Capture the cell that displays the provided text and extract its [X, Y] central coordinate. 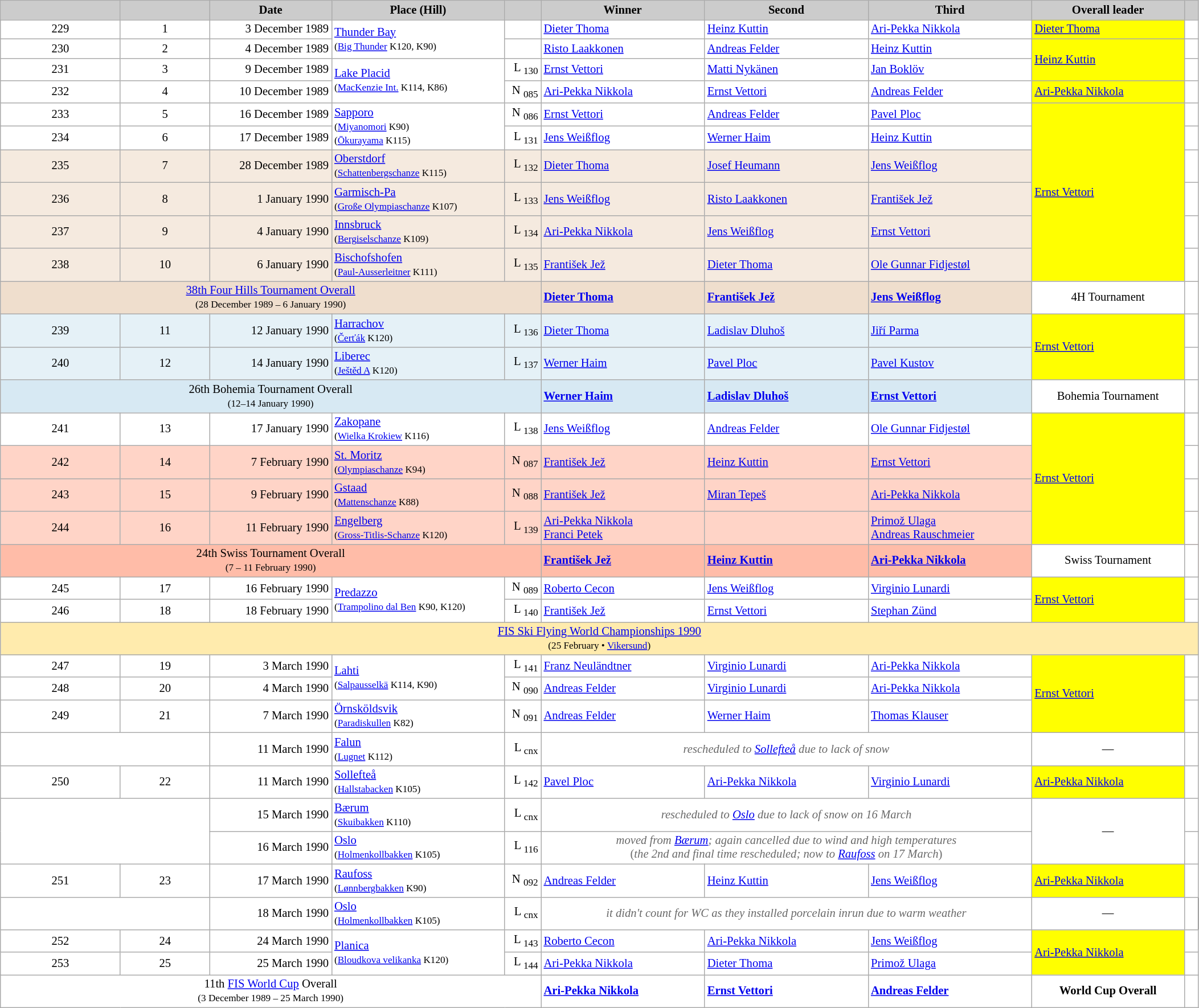
L 134 [523, 232]
17 [165, 588]
2 [165, 48]
Third [950, 10]
rescheduled to Oslo due to lack of snow on 16 March [787, 815]
Josef Heumann [786, 166]
12 January 1990 [271, 330]
N 089 [523, 588]
FIS Ski Flying World Championships 1990(25 February • Vikersund) [599, 638]
Thunder Bay(Big Thunder K120, K90) [418, 39]
Place (Hill) [418, 10]
Raufoss(Lønnbergbakken K90) [418, 880]
Stephan Zünd [950, 610]
rescheduled to Sollefteå due to lack of snow [787, 749]
Miran Tepeš [786, 495]
237 [60, 232]
232 [60, 91]
3 March 1990 [271, 666]
L 116 [523, 847]
Örnsköldsvik(Paradiskullen K82) [418, 716]
N 091 [523, 716]
5 [165, 114]
38th Four Hills Tournament Overall(28 December 1989 – 6 January 1990) [271, 297]
7 February 1990 [271, 462]
L 140 [523, 610]
240 [60, 363]
L 133 [523, 199]
N 090 [523, 688]
N 087 [523, 462]
1 January 1990 [271, 199]
21 [165, 716]
Sollefteå(Hallstabacken K105) [418, 782]
Ari-Pekka Nikkola Franci Petek [623, 528]
3 December 1989 [271, 29]
236 [60, 199]
26th Bohemia Tournament Overall(12–14 January 1990) [271, 396]
7 [165, 166]
L 137 [523, 363]
World Cup Overall [1108, 991]
Jan Boklöv [950, 69]
245 [60, 588]
Predazzo(Trampolino dal Ben K90, K120) [418, 599]
it didn't count for WC as they installed porcelain inrun due to warm weather [787, 913]
241 [60, 429]
Jiří Parma [950, 330]
246 [60, 610]
Bohemia Tournament [1108, 396]
23 [165, 880]
Second [786, 10]
22 [165, 782]
N 092 [523, 880]
4 [165, 91]
N 088 [523, 495]
251 [60, 880]
233 [60, 114]
6 [165, 138]
238 [60, 265]
253 [60, 964]
15 March 1990 [271, 815]
13 [165, 429]
Lake Placid(MacKenzie Int. K114, K86) [418, 81]
Liberec(Ještěd A K120) [418, 363]
3 [165, 69]
247 [60, 666]
11th FIS World Cup Overall(3 December 1989 – 25 March 1990) [271, 991]
235 [60, 166]
9 February 1990 [271, 495]
16 [165, 528]
Primož Ulaga Andreas Rauschmeier [950, 528]
8 [165, 199]
14 [165, 462]
16 February 1990 [271, 588]
15 [165, 495]
18 [165, 610]
Overall leader [1108, 10]
243 [60, 495]
L 144 [523, 964]
17 December 1989 [271, 138]
1 [165, 29]
Primož Ulaga [950, 964]
Gstaad(Mattenschanze K88) [418, 495]
Lahti(Salpausselkä K114, K90) [418, 678]
11 [165, 330]
N 086 [523, 114]
28 December 1989 [271, 166]
L 135 [523, 265]
Bærum(Skuibakken K110) [418, 815]
7 March 1990 [271, 716]
4 January 1990 [271, 232]
16 December 1989 [271, 114]
25 March 1990 [271, 964]
10 [165, 265]
249 [60, 716]
4 December 1989 [271, 48]
L 139 [523, 528]
L 132 [523, 166]
L 143 [523, 941]
moved from Bærum; again cancelled due to wind and high temperatures(the 2nd and final time rescheduled; now to Raufoss on 17 March) [787, 847]
Pavel Kustov [950, 363]
Oberstdorf(Schattenbergschanze K115) [418, 166]
24 March 1990 [271, 941]
234 [60, 138]
231 [60, 69]
Swiss Tournament [1108, 560]
Zakopane(Wielka Krokiew K116) [418, 429]
Harrachov(Čerťák K120) [418, 330]
Planica(Bloudkova velikanka K120) [418, 952]
Bischofshofen(Paul-Ausserleitner K111) [418, 265]
17 March 1990 [271, 880]
24th Swiss Tournament Overall(7 – 11 February 1990) [271, 560]
14 January 1990 [271, 363]
248 [60, 688]
16 March 1990 [271, 847]
Date [271, 10]
4 March 1990 [271, 688]
230 [60, 48]
Sapporo(Miyanomori K90)(Ōkurayama K115) [418, 126]
L 136 [523, 330]
Engelberg(Gross-Titlis-Schanze K120) [418, 528]
N 085 [523, 91]
Falun(Lugnet K112) [418, 749]
L 130 [523, 69]
244 [60, 528]
L 131 [523, 138]
17 January 1990 [271, 429]
19 [165, 666]
229 [60, 29]
252 [60, 941]
18 February 1990 [271, 610]
24 [165, 941]
12 [165, 363]
10 December 1989 [271, 91]
239 [60, 330]
18 March 1990 [271, 913]
20 [165, 688]
Thomas Klauser [950, 716]
242 [60, 462]
250 [60, 782]
Franz Neuländtner [623, 666]
Winner [623, 10]
4H Tournament [1108, 297]
L 141 [523, 666]
25 [165, 964]
St. Moritz(Olympiaschanze K94) [418, 462]
Garmisch-Pa(Große Olympiaschanze K107) [418, 199]
L 142 [523, 782]
11 February 1990 [271, 528]
L 138 [523, 429]
Innsbruck(Bergiselschanze K109) [418, 232]
Matti Nykänen [786, 69]
9 [165, 232]
6 January 1990 [271, 265]
9 December 1989 [271, 69]
